Capture the cell that displays the provided text and extract its [x, y] central coordinate. 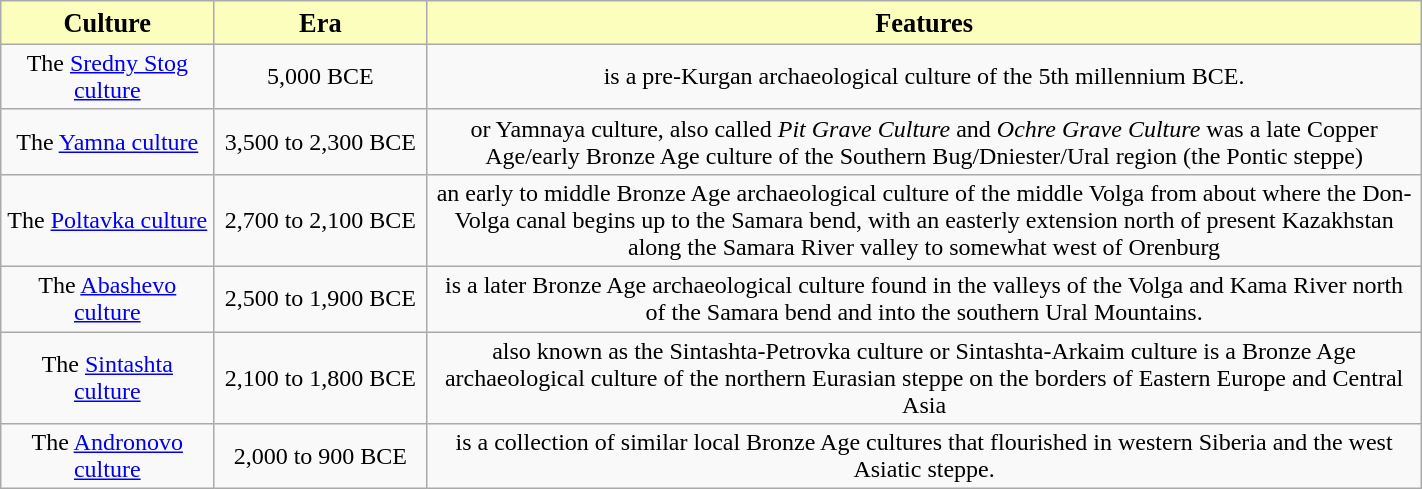
is a pre-Kurgan archaeological culture of the 5th millennium BCE. [924, 76]
5,000 BCE [320, 76]
2,000 to 900 BCE [320, 456]
The Andronovo culture [108, 456]
The Yamna culture [108, 142]
2,700 to 2,100 BCE [320, 220]
Era [320, 23]
2,500 to 1,900 BCE [320, 298]
Culture [108, 23]
The Poltavka culture [108, 220]
2,100 to 1,800 BCE [320, 378]
Features [924, 23]
The Sredny Stog culture [108, 76]
is a collection of similar local Bronze Age cultures that flourished in western Siberia and the west Asiatic steppe. [924, 456]
The Abashevo culture [108, 298]
The Sintashta culture [108, 378]
3,500 to 2,300 BCE [320, 142]
